Pinpoint the cell where the given text exists, returning its [X, Y] midpoint coordinate. 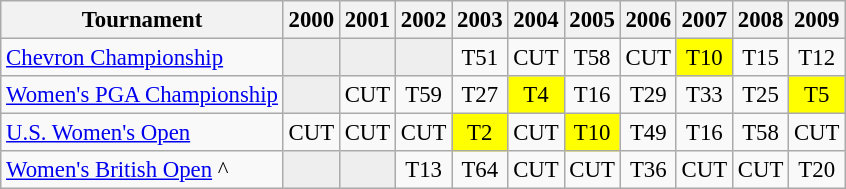
2002 [424, 20]
2005 [592, 20]
2004 [536, 20]
T12 [817, 58]
T2 [480, 133]
2000 [311, 20]
T49 [648, 133]
2003 [480, 20]
T25 [760, 95]
T36 [648, 170]
T4 [536, 95]
Women's PGA Championship [142, 95]
2006 [648, 20]
T29 [648, 95]
T33 [704, 95]
Tournament [142, 20]
2008 [760, 20]
T15 [760, 58]
2009 [817, 20]
T20 [817, 170]
Women's British Open ^ [142, 170]
T59 [424, 95]
T13 [424, 170]
T64 [480, 170]
T51 [480, 58]
T27 [480, 95]
Chevron Championship [142, 58]
2007 [704, 20]
2001 [367, 20]
U.S. Women's Open [142, 133]
T5 [817, 95]
